For the text-containing cell, return its midpoint in (X, Y) coordinate format. 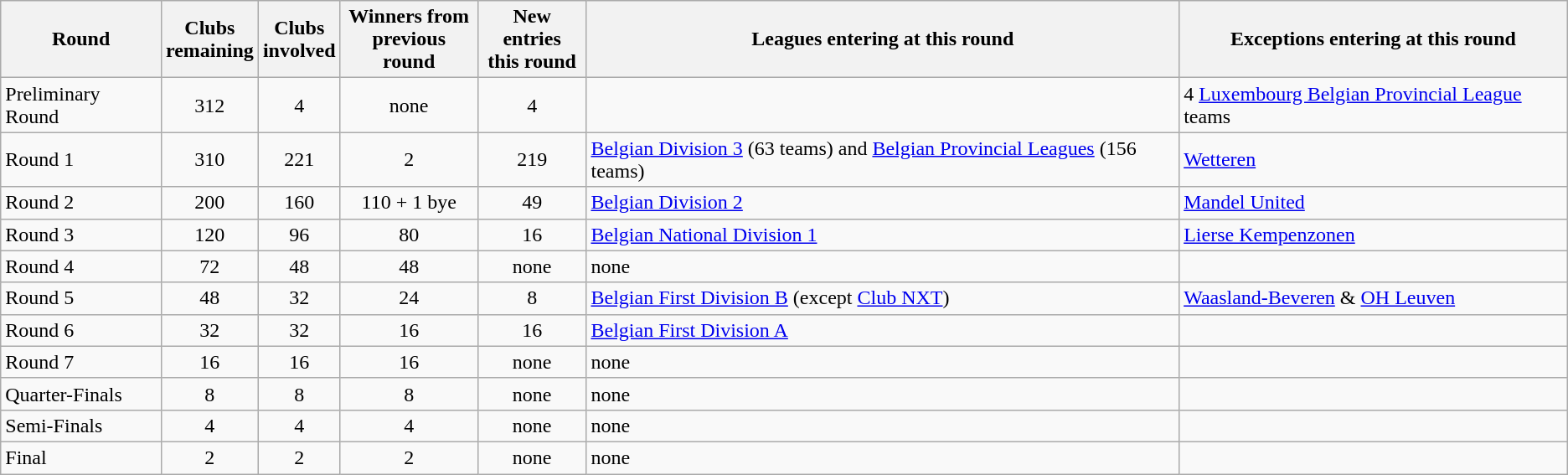
Mandel United (1374, 203)
80 (409, 235)
Round 4 (81, 266)
Round 1 (81, 159)
96 (299, 235)
Waasland-Beveren & OH Leuven (1374, 298)
160 (299, 203)
Exceptions entering at this round (1374, 39)
Round 2 (81, 203)
Clubsinvolved (299, 39)
4 Luxembourg Belgian Provincial League teams (1374, 106)
Semi-Finals (81, 426)
Round 5 (81, 298)
200 (209, 203)
49 (532, 203)
24 (409, 298)
Belgian Division 3 (63 teams) and Belgian Provincial Leagues (156 teams) (883, 159)
Wetteren (1374, 159)
221 (299, 159)
Round 6 (81, 330)
72 (209, 266)
Clubsremaining (209, 39)
Round 3 (81, 235)
312 (209, 106)
Round 7 (81, 362)
Preliminary Round (81, 106)
Belgian First Division A (883, 330)
Belgian First Division B (except Club NXT) (883, 298)
110 + 1 bye (409, 203)
Final (81, 457)
Winners fromprevious round (409, 39)
New entriesthis round (532, 39)
Belgian Division 2 (883, 203)
Belgian National Division 1 (883, 235)
Leagues entering at this round (883, 39)
120 (209, 235)
219 (532, 159)
Lierse Kempenzonen (1374, 235)
Quarter-Finals (81, 394)
310 (209, 159)
Round (81, 39)
